Output the (X, Y) coordinate of the center of the cell containing the given text.  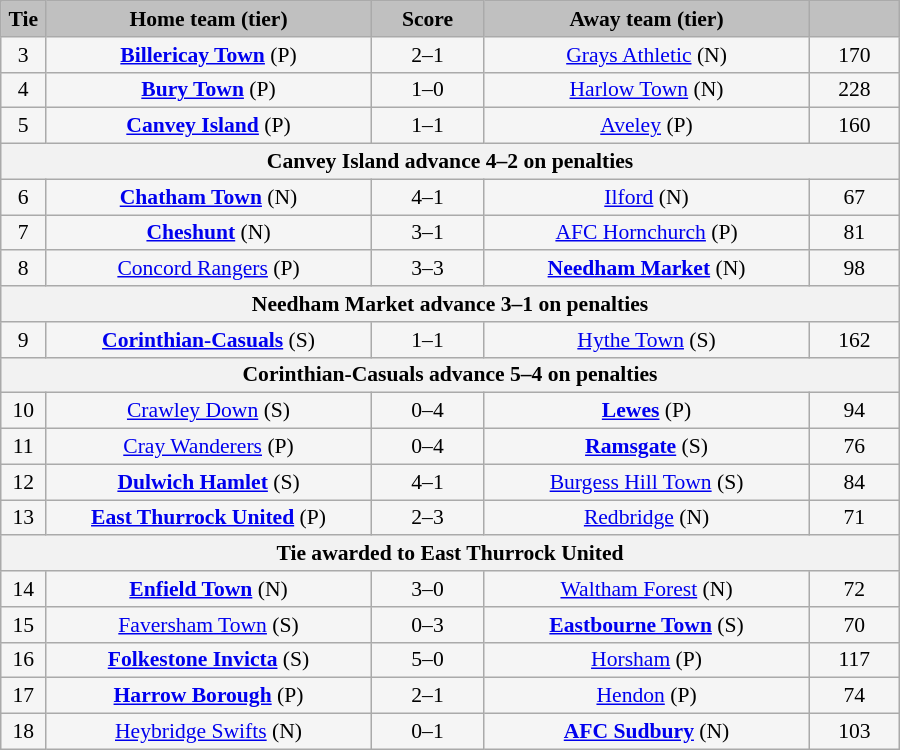
Hendon (P) (647, 696)
117 (854, 660)
14 (24, 589)
1–0 (427, 90)
East Thurrock United (P) (209, 518)
Heybridge Swifts (N) (209, 732)
Dulwich Hamlet (S) (209, 482)
Canvey Island (P) (209, 126)
Home team (tier) (209, 19)
Needham Market advance 3–1 on penalties (450, 304)
13 (24, 518)
18 (24, 732)
Cray Wanderers (P) (209, 447)
81 (854, 233)
94 (854, 411)
228 (854, 90)
11 (24, 447)
AFC Hornchurch (P) (647, 233)
3–3 (427, 269)
Harrow Borough (P) (209, 696)
170 (854, 55)
Lewes (P) (647, 411)
Billericay Town (P) (209, 55)
Ilford (N) (647, 197)
5 (24, 126)
84 (854, 482)
17 (24, 696)
Needham Market (N) (647, 269)
76 (854, 447)
2–3 (427, 518)
0–3 (427, 625)
16 (24, 660)
Canvey Island advance 4–2 on penalties (450, 162)
Corinthian-Casuals advance 5–4 on penalties (450, 375)
71 (854, 518)
103 (854, 732)
74 (854, 696)
7 (24, 233)
160 (854, 126)
3–0 (427, 589)
72 (854, 589)
Bury Town (P) (209, 90)
Chatham Town (N) (209, 197)
5–0 (427, 660)
Harlow Town (N) (647, 90)
10 (24, 411)
Enfield Town (N) (209, 589)
15 (24, 625)
Aveley (P) (647, 126)
67 (854, 197)
12 (24, 482)
Tie awarded to East Thurrock United (450, 554)
0–1 (427, 732)
Tie (24, 19)
Burgess Hill Town (S) (647, 482)
Corinthian-Casuals (S) (209, 340)
4 (24, 90)
Eastbourne Town (S) (647, 625)
Folkestone Invicta (S) (209, 660)
Faversham Town (S) (209, 625)
Waltham Forest (N) (647, 589)
6 (24, 197)
3 (24, 55)
98 (854, 269)
Concord Rangers (P) (209, 269)
Crawley Down (S) (209, 411)
Score (427, 19)
162 (854, 340)
Ramsgate (S) (647, 447)
Cheshunt (N) (209, 233)
3–1 (427, 233)
8 (24, 269)
9 (24, 340)
70 (854, 625)
Away team (tier) (647, 19)
AFC Sudbury (N) (647, 732)
Grays Athletic (N) (647, 55)
Horsham (P) (647, 660)
Redbridge (N) (647, 518)
Hythe Town (S) (647, 340)
